Capture the cell that displays the provided text and extract its (X, Y) central coordinate. 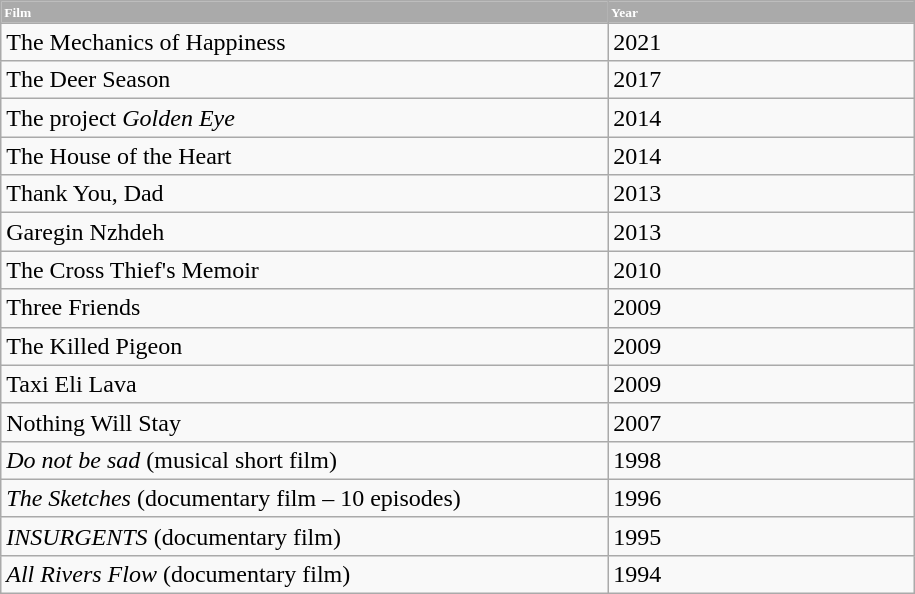
2021 (762, 42)
Nothing Will Stay (304, 422)
The Deer Season (304, 80)
All Rivers Flow (documentary film) (304, 575)
The Sketches (documentary film – 10 episodes) (304, 498)
1994 (762, 575)
Three Friends (304, 308)
The Cross Thief's Memoir (304, 270)
1998 (762, 460)
2017 (762, 80)
Year (762, 12)
The Killed Pigeon (304, 346)
The Mechanics of Happiness (304, 42)
1995 (762, 536)
Do not be sad (musical short film) (304, 460)
2007 (762, 422)
2010 (762, 270)
The project Golden Eye (304, 118)
Taxi Eli Lava (304, 384)
Film (304, 12)
Garegin Nzhdeh (304, 232)
INSURGENTS (documentary film) (304, 536)
The House of the Heart (304, 156)
1996 (762, 498)
Thank You, Dad (304, 194)
